Pinpoint the cell where the given text exists, returning its (X, Y) midpoint coordinate. 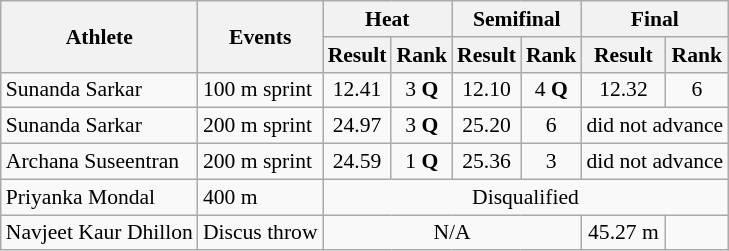
400 m (260, 197)
45.27 m (623, 233)
Priyanka Mondal (100, 197)
Disqualified (526, 197)
100 m sprint (260, 90)
25.36 (486, 162)
4 Q (552, 90)
24.97 (358, 126)
1 Q (422, 162)
Athlete (100, 36)
12.32 (623, 90)
24.59 (358, 162)
Events (260, 36)
12.41 (358, 90)
Archana Suseentran (100, 162)
3 (552, 162)
12.10 (486, 90)
Heat (388, 19)
N/A (452, 233)
Semifinal (516, 19)
Discus throw (260, 233)
Navjeet Kaur Dhillon (100, 233)
Final (654, 19)
25.20 (486, 126)
